Scan for the cell matching the given text and deliver its [x, y] coordinate at center. 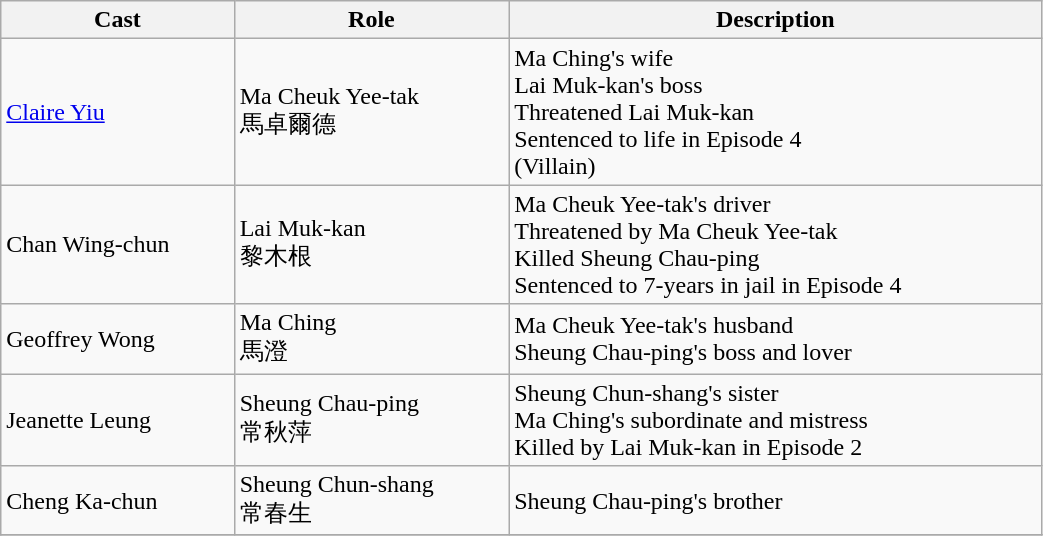
Ma Cheuk Yee-tak馬卓爾德 [372, 112]
Sheung Chun-shang常春生 [372, 501]
Cast [118, 20]
Jeanette Leung [118, 420]
Ma Cheuk Yee-tak's husbandSheung Chau-ping's boss and lover [776, 339]
Role [372, 20]
Ma Cheuk Yee-tak's driverThreatened by Ma Cheuk Yee-takKilled Sheung Chau-pingSentenced to 7-years in jail in Episode 4 [776, 244]
Chan Wing-chun [118, 244]
Sheung Chau-ping's brother [776, 501]
Claire Yiu [118, 112]
Lai Muk-kan黎木根 [372, 244]
Ma Ching馬澄 [372, 339]
Sheung Chau-ping常秋萍 [372, 420]
Sheung Chun-shang's sisterMa Ching's subordinate and mistressKilled by Lai Muk-kan in Episode 2 [776, 420]
Geoffrey Wong [118, 339]
Ma Ching's wifeLai Muk-kan's bossThreatened Lai Muk-kanSentenced to life in Episode 4(Villain) [776, 112]
Description [776, 20]
Cheng Ka-chun [118, 501]
